For the text-containing cell, return its midpoint in [X, Y] coordinate format. 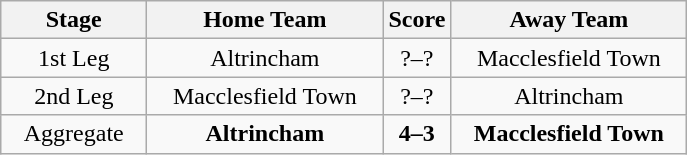
2nd Leg [74, 96]
4–3 [417, 134]
Home Team [265, 20]
Away Team [569, 20]
Stage [74, 20]
Score [417, 20]
1st Leg [74, 58]
Aggregate [74, 134]
